Determine the (X, Y) coordinate at the center of the cell enclosing the given text.  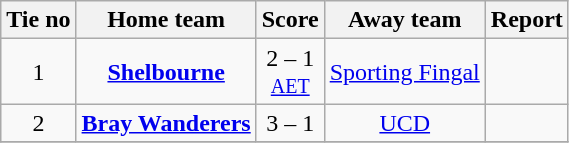
Bray Wanderers (166, 123)
2 – 1 AET (290, 72)
Home team (166, 20)
UCD (404, 123)
Shelbourne (166, 72)
Report (526, 20)
Sporting Fingal (404, 72)
Score (290, 20)
1 (38, 72)
2 (38, 123)
Away team (404, 20)
Tie no (38, 20)
3 – 1 (290, 123)
